Capture the cell that displays the provided text and extract its (X, Y) central coordinate. 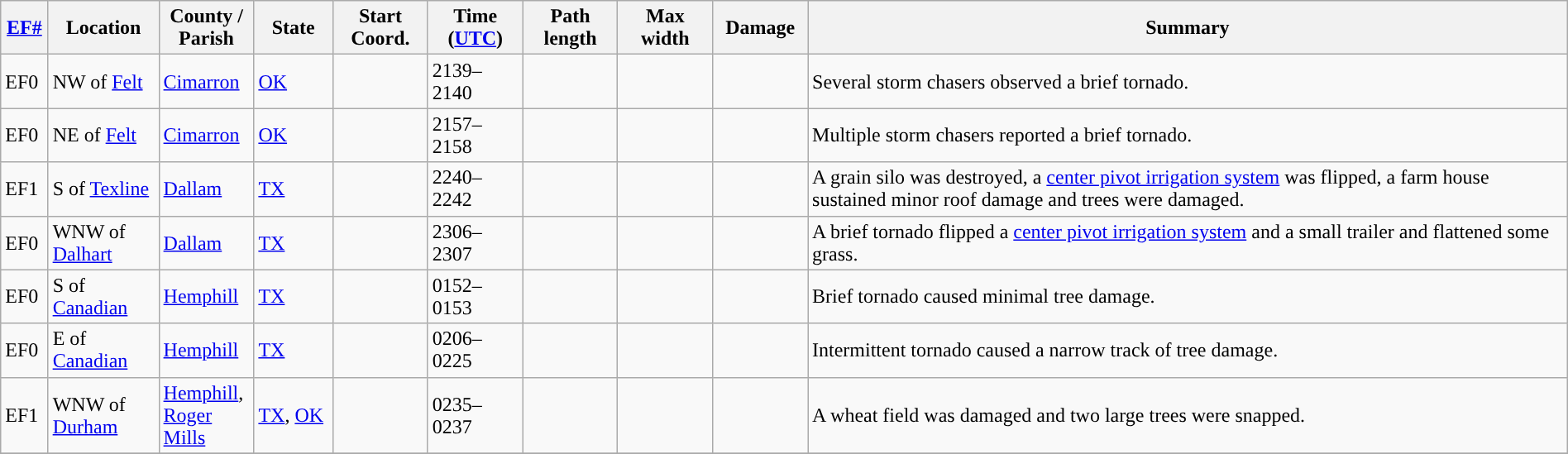
County / Parish (207, 28)
EF# (25, 28)
0235–0237 (475, 415)
Hemphill, Roger Mills (207, 415)
S of Texline (103, 189)
A brief tornado flipped a center pivot irrigation system and a small trailer and flattened some grass. (1188, 243)
Summary (1188, 28)
Brief tornado caused minimal tree damage. (1188, 296)
2306–2307 (475, 243)
Intermittent tornado caused a narrow track of tree damage. (1188, 351)
2240–2242 (475, 189)
NW of Felt (103, 81)
Multiple storm chasers reported a brief tornado. (1188, 136)
0152–0153 (475, 296)
Path length (571, 28)
S of Canadian (103, 296)
Damage (761, 28)
E of Canadian (103, 351)
A wheat field was damaged and two large trees were snapped. (1188, 415)
2139–2140 (475, 81)
WNW of Durham (103, 415)
State (294, 28)
NE of Felt (103, 136)
2157–2158 (475, 136)
0206–0225 (475, 351)
Start Coord. (380, 28)
WNW of Dalhart (103, 243)
Time (UTC) (475, 28)
A grain silo was destroyed, a center pivot irrigation system was flipped, a farm house sustained minor roof damage and trees were damaged. (1188, 189)
Several storm chasers observed a brief tornado. (1188, 81)
TX, OK (294, 415)
Location (103, 28)
Max width (665, 28)
